Extract the (x, y) coordinate from the center of the cell holding the provided text.  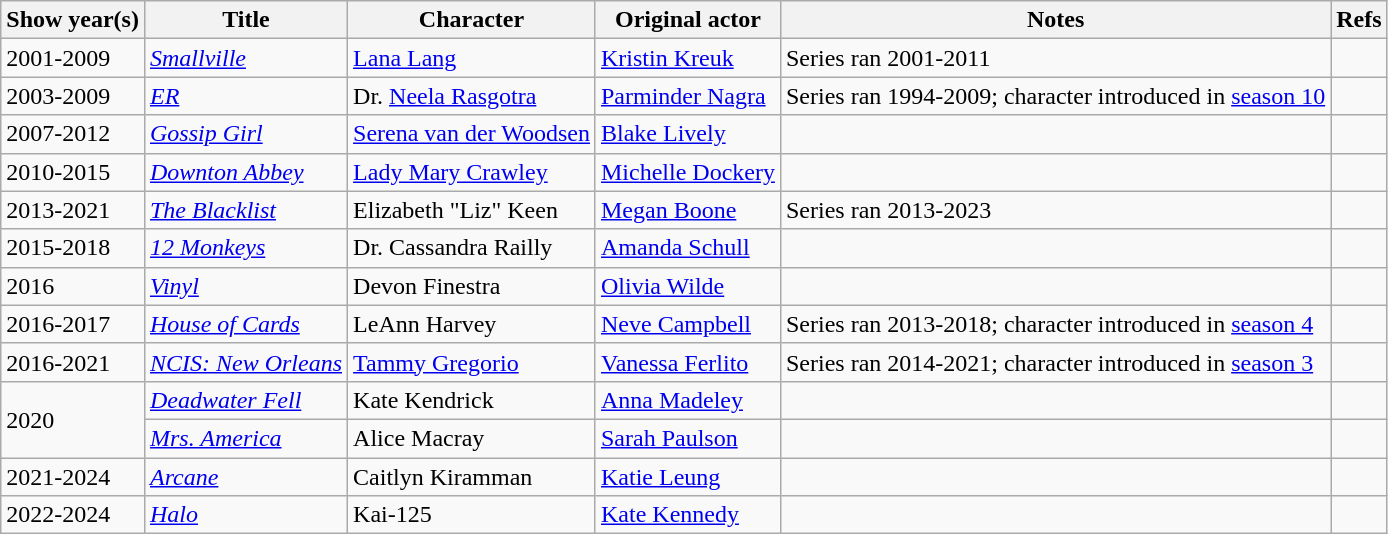
2007-2012 (73, 134)
Kate Kennedy (688, 515)
Lana Lang (472, 58)
Olivia Wilde (688, 286)
Anna Madeley (688, 400)
Neve Campbell (688, 324)
Vanessa Ferlito (688, 362)
2013-2021 (73, 210)
Original actor (688, 20)
2021-2024 (73, 477)
Series ran 2001-2011 (1055, 58)
Gossip Girl (246, 134)
NCIS: New Orleans (246, 362)
Series ran 2013-2023 (1055, 210)
Vinyl (246, 286)
Title (246, 20)
ER (246, 96)
2010-2015 (73, 172)
Alice Macray (472, 438)
Deadwater Fell (246, 400)
Devon Finestra (472, 286)
Katie Leung (688, 477)
2016-2021 (73, 362)
12 Monkeys (246, 248)
LeAnn Harvey (472, 324)
Amanda Schull (688, 248)
Serena van der Woodsen (472, 134)
Mrs. America (246, 438)
2016 (73, 286)
The Blacklist (246, 210)
Downton Abbey (246, 172)
Character (472, 20)
Sarah Paulson (688, 438)
2003-2009 (73, 96)
Series ran 1994-2009; character introduced in season 10 (1055, 96)
Tammy Gregorio (472, 362)
2020 (73, 419)
Halo (246, 515)
Smallville (246, 58)
Michelle Dockery (688, 172)
Refs (1359, 20)
Blake Lively (688, 134)
Parminder Nagra (688, 96)
Dr. Cassandra Railly (472, 248)
House of Cards (246, 324)
Megan Boone (688, 210)
Kai-125 (472, 515)
2022-2024 (73, 515)
2016-2017 (73, 324)
Show year(s) (73, 20)
2001-2009 (73, 58)
2015-2018 (73, 248)
Arcane (246, 477)
Dr. Neela Rasgotra (472, 96)
Kristin Kreuk (688, 58)
Notes (1055, 20)
Series ran 2013-2018; character introduced in season 4 (1055, 324)
Kate Kendrick (472, 400)
Lady Mary Crawley (472, 172)
Elizabeth "Liz" Keen (472, 210)
Series ran 2014-2021; character introduced in season 3 (1055, 362)
Caitlyn Kiramman (472, 477)
